From the cell containing the given text, extract its center point as [X, Y] coordinate. 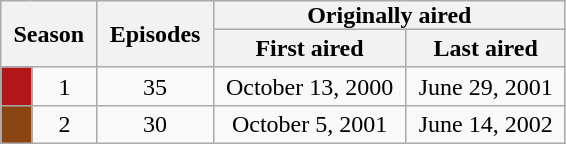
June 14, 2002 [486, 124]
2 [64, 124]
October 5, 2001 [310, 124]
Season [49, 34]
30 [155, 124]
Episodes [155, 34]
Originally aired [389, 15]
October 13, 2000 [310, 86]
Last aired [486, 48]
35 [155, 86]
June 29, 2001 [486, 86]
1 [64, 86]
First aired [310, 48]
